Extract the [x, y] coordinate from the center of the cell holding the provided text.  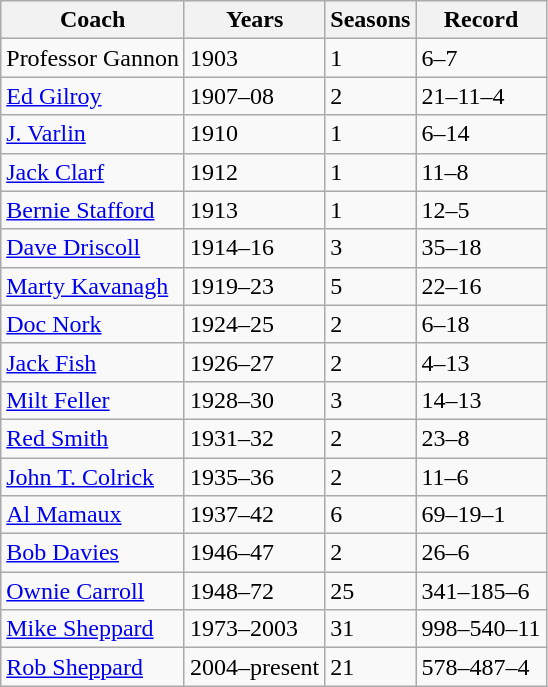
14–13 [481, 400]
22–16 [481, 286]
Professor Gannon [93, 58]
Jack Fish [93, 362]
Ed Gilroy [93, 96]
1919–23 [254, 286]
5 [370, 286]
Jack Clarf [93, 172]
6–18 [481, 324]
Mike Sheppard [93, 629]
Dave Driscoll [93, 248]
Coach [93, 20]
35–18 [481, 248]
1914–16 [254, 248]
4–13 [481, 362]
11–6 [481, 477]
1948–72 [254, 591]
Milt Feller [93, 400]
Al Mamaux [93, 515]
23–8 [481, 438]
1910 [254, 134]
1937–42 [254, 515]
Bob Davies [93, 553]
6 [370, 515]
Doc Nork [93, 324]
Seasons [370, 20]
341–185–6 [481, 591]
1931–32 [254, 438]
1924–25 [254, 324]
6–14 [481, 134]
1973–2003 [254, 629]
31 [370, 629]
Rob Sheppard [93, 667]
Record [481, 20]
12–5 [481, 210]
26–6 [481, 553]
2004–present [254, 667]
1912 [254, 172]
11–8 [481, 172]
Years [254, 20]
21–11–4 [481, 96]
998–540–11 [481, 629]
1913 [254, 210]
6–7 [481, 58]
J. Varlin [93, 134]
1946–47 [254, 553]
1928–30 [254, 400]
21 [370, 667]
Marty Kavanagh [93, 286]
1903 [254, 58]
John T. Colrick [93, 477]
1926–27 [254, 362]
25 [370, 591]
Ownie Carroll [93, 591]
69–19–1 [481, 515]
1907–08 [254, 96]
Bernie Stafford [93, 210]
1935–36 [254, 477]
Red Smith [93, 438]
578–487–4 [481, 667]
